From the cell containing the given text, extract its center point as [x, y] coordinate. 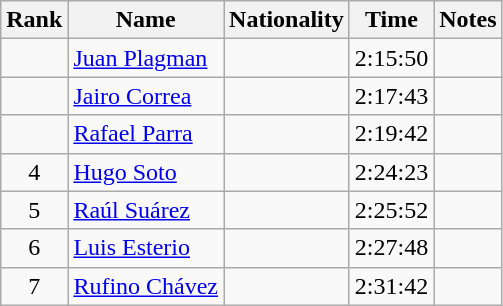
Name [146, 20]
Time [391, 20]
Notes [468, 20]
Luis Esterio [146, 248]
4 [34, 172]
2:31:42 [391, 286]
Jairo Correa [146, 96]
2:27:48 [391, 248]
Rufino Chávez [146, 286]
Rafael Parra [146, 134]
Hugo Soto [146, 172]
Juan Plagman [146, 58]
2:24:23 [391, 172]
7 [34, 286]
Rank [34, 20]
2:19:42 [391, 134]
2:25:52 [391, 210]
5 [34, 210]
Raúl Suárez [146, 210]
Nationality [287, 20]
6 [34, 248]
2:17:43 [391, 96]
2:15:50 [391, 58]
